Locate the cell with the specified text and output its [x, y] center coordinate. 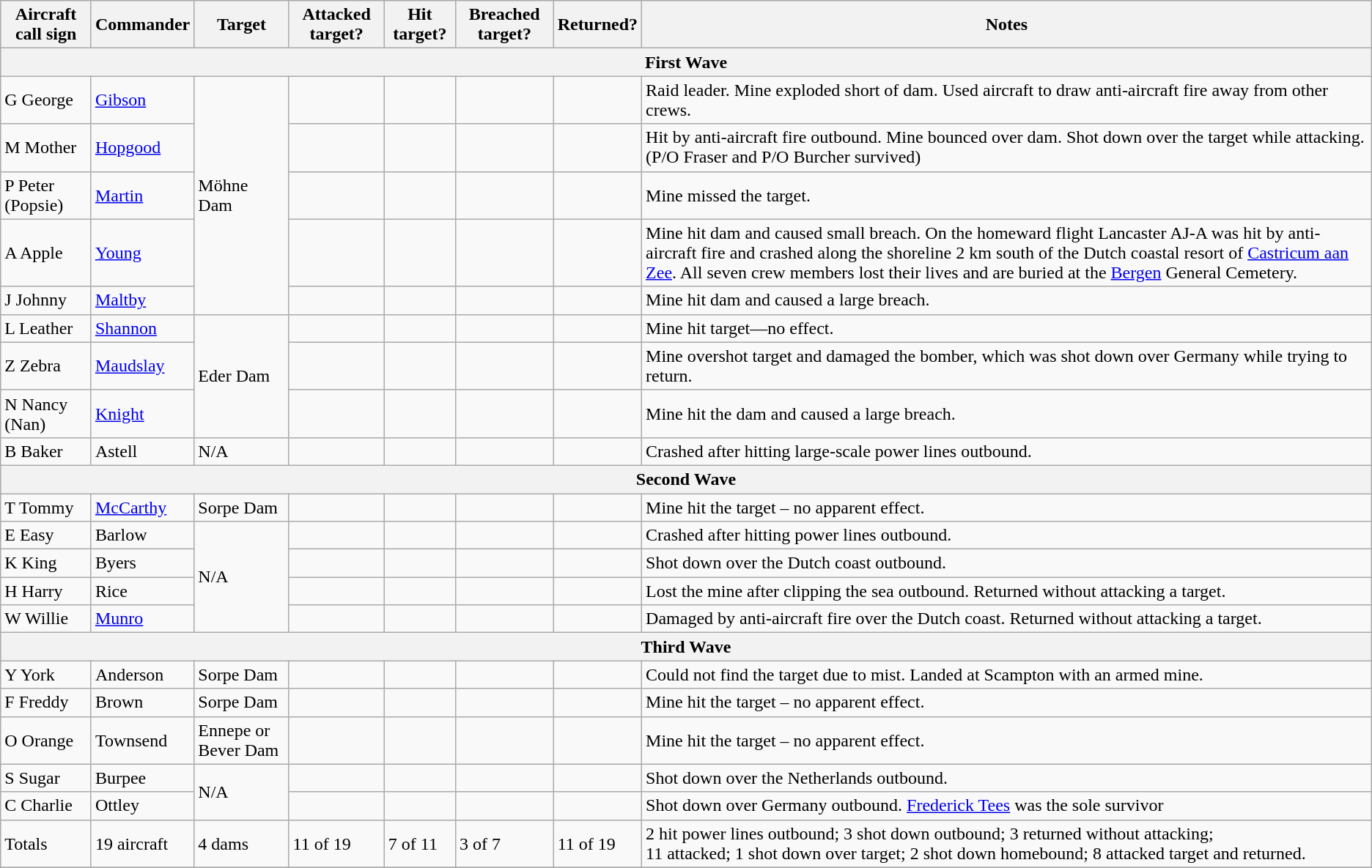
Shot down over the Netherlands outbound. [1007, 778]
Anderson [142, 675]
B Baker [46, 451]
Totals [46, 844]
Munro [142, 619]
Third Wave [686, 647]
K King [46, 563]
Breached target? [504, 25]
M Mother [46, 148]
F Freddy [46, 702]
Target [242, 25]
C Charlie [46, 806]
Mine hit dam and caused a large breach. [1007, 300]
Y York [46, 675]
H Harry [46, 591]
Ottley [142, 806]
Mine missed the target. [1007, 195]
Byers [142, 563]
Maltby [142, 300]
Rice [142, 591]
Returned? [597, 25]
Attacked target? [336, 25]
Could not find the target due to mist. Landed at Scampton with an armed mine. [1007, 675]
First Wave [686, 62]
L Leather [46, 328]
G George [46, 100]
Martin [142, 195]
Raid leader. Mine exploded short of dam. Used aircraft to draw anti-aircraft fire away from other crews. [1007, 100]
Hit target? [419, 25]
Gibson [142, 100]
Notes [1007, 25]
P Peter (Popsie) [46, 195]
Möhne Dam [242, 195]
Crashed after hitting power lines outbound. [1007, 535]
Knight [142, 413]
Mine overshot target and damaged the bomber, which was shot down over Germany while trying to return. [1007, 366]
Ennepe or Bever Dam [242, 740]
Eder Dam [242, 376]
Commander [142, 25]
Barlow [142, 535]
W Willie [46, 619]
O Orange [46, 740]
Brown [142, 702]
Hit by anti-aircraft fire outbound. Mine bounced over dam. Shot down over the target while attacking. (P/O Fraser and P/O Burcher survived) [1007, 148]
7 of 11 [419, 844]
Damaged by anti-aircraft fire over the Dutch coast. Returned without attacking a target. [1007, 619]
Townsend [142, 740]
Mine hit the dam and caused a large breach. [1007, 413]
E Easy [46, 535]
Mine hit target—no effect. [1007, 328]
McCarthy [142, 508]
19 aircraft [142, 844]
Z Zebra [46, 366]
Crashed after hitting large-scale power lines outbound. [1007, 451]
Shot down over the Dutch coast outbound. [1007, 563]
Aircraft call sign [46, 25]
Shot down over Germany outbound. Frederick Tees was the sole survivor [1007, 806]
Young [142, 253]
A Apple [46, 253]
Hopgood [142, 148]
Astell [142, 451]
3 of 7 [504, 844]
4 dams [242, 844]
Burpee [142, 778]
Lost the mine after clipping the sea outbound. Returned without attacking a target. [1007, 591]
Second Wave [686, 479]
T Tommy [46, 508]
S Sugar [46, 778]
Maudslay [142, 366]
J Johnny [46, 300]
Shannon [142, 328]
N Nancy (Nan) [46, 413]
